Capture the cell that displays the provided text and extract its (X, Y) central coordinate. 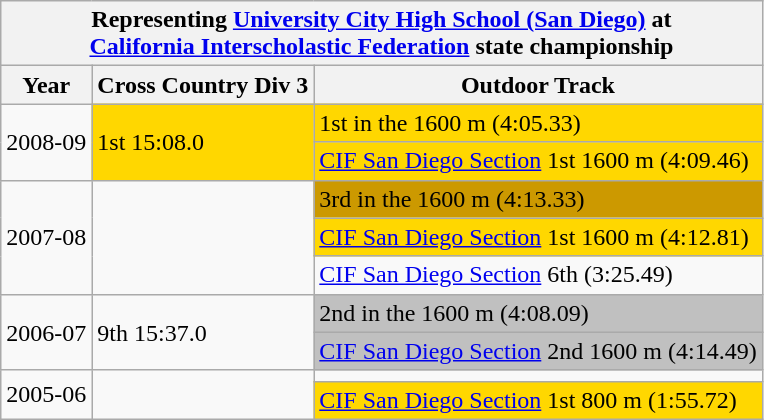
CIF San Diego Section 1st 800 m (1:55.72) (538, 400)
CIF San Diego Section 2nd 1600 m (4:14.49) (538, 351)
2008-09 (46, 142)
Year (46, 85)
Cross Country Div 3 (203, 85)
9th 15:37.0 (203, 332)
CIF San Diego Section 1st 1600 m (4:12.81) (538, 237)
2nd in the 1600 m (4:08.09) (538, 313)
Outdoor Track (538, 85)
1st 15:08.0 (203, 142)
CIF San Diego Section 1st 1600 m (4:09.46) (538, 161)
2006-07 (46, 332)
2007-08 (46, 237)
CIF San Diego Section 6th (3:25.49) (538, 275)
Representing University City High School (San Diego) at California Interscholastic Federation state championship (382, 34)
2005-06 (46, 394)
1st in the 1600 m (4:05.33) (538, 123)
3rd in the 1600 m (4:13.33) (538, 199)
